Scan for the cell matching the given text and deliver its (x, y) coordinate at center. 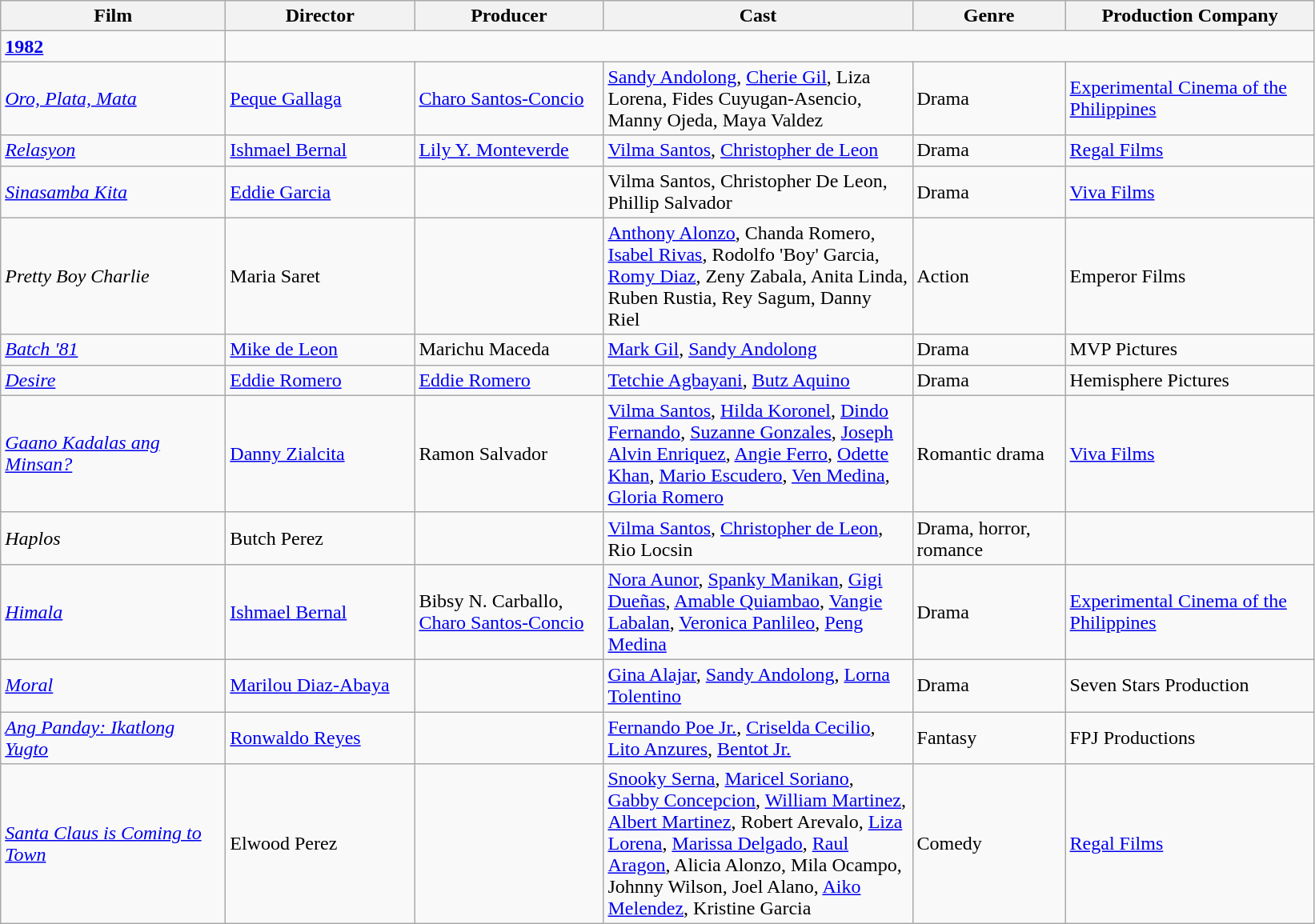
Batch '81 (114, 350)
Lily Y. Monteverde (509, 150)
Santa Claus is Coming to Town (114, 844)
Hemisphere Pictures (1189, 380)
Sandy Andolong, Cherie Gil, Liza Lorena, Fides Cuyugan-Asencio, Manny Ojeda, Maya Valdez (758, 98)
Fantasy (989, 738)
Gina Alajar, Sandy Andolong, Lorna Tolentino (758, 685)
Mike de Leon (320, 350)
Moral (114, 685)
Seven Stars Production (1189, 685)
Anthony Alonzo, Chanda Romero, Isabel Rivas, Rodolfo 'Boy' Garcia, Romy Diaz, Zeny Zabala, Anita Linda, Ruben Rustia, Rey Sagum, Danny Riel (758, 276)
Ang Panday: Ikatlong Yugto (114, 738)
Eddie Garcia (320, 192)
Danny Zialcita (320, 454)
Sinasamba Kita (114, 192)
Producer (509, 16)
Marichu Maceda (509, 350)
1982 (114, 46)
Pretty Boy Charlie (114, 276)
Oro, Plata, Mata (114, 98)
Romantic drama (989, 454)
Tetchie Agbayani, Butz Aquino (758, 380)
Fernando Poe Jr., Criselda Cecilio, Lito Anzures, Bentot Jr. (758, 738)
Vilma Santos, Christopher de Leon (758, 150)
Cast (758, 16)
Vilma Santos, Christopher de Leon, Rio Locsin (758, 538)
FPJ Productions (1189, 738)
Comedy (989, 844)
Action (989, 276)
Elwood Perez (320, 844)
Desire (114, 380)
Production Company (1189, 16)
Himala (114, 611)
Relasyon (114, 150)
Maria Saret (320, 276)
Nora Aunor, Spanky Manikan, Gigi Dueñas, Amable Quiambao, Vangie Labalan, Veronica Panlileo, Peng Medina (758, 611)
Emperor Films (1189, 276)
Genre (989, 16)
Vilma Santos, Christopher De Leon, Phillip Salvador (758, 192)
Director (320, 16)
Film (114, 16)
Ronwaldo Reyes (320, 738)
Drama, horror, romance (989, 538)
Peque Gallaga (320, 98)
Marilou Diaz-Abaya (320, 685)
MVP Pictures (1189, 350)
Haplos (114, 538)
Ramon Salvador (509, 454)
Charo Santos-Concio (509, 98)
Mark Gil, Sandy Andolong (758, 350)
Bibsy N. Carballo, Charo Santos-Concio (509, 611)
Gaano Kadalas ang Minsan? (114, 454)
Butch Perez (320, 538)
